Return the (x, y) coordinate for the center point of the cell that contains the specified text.  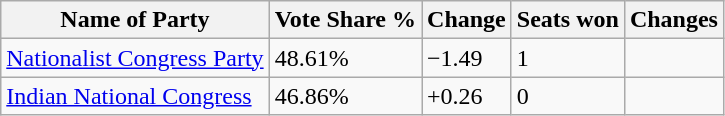
+0.26 (467, 96)
Changes (674, 20)
Vote Share % (345, 20)
Name of Party (135, 20)
0 (568, 96)
−1.49 (467, 58)
Nationalist Congress Party (135, 58)
48.61% (345, 58)
Change (467, 20)
Indian National Congress (135, 96)
46.86% (345, 96)
1 (568, 58)
Seats won (568, 20)
